Find where the given text appears and provide that cell's center as [X, Y] coordinate. 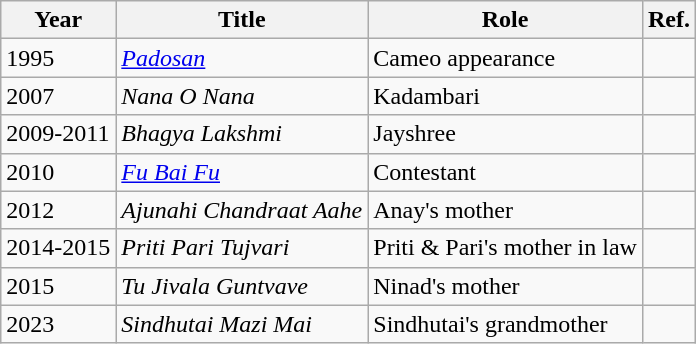
Contestant [506, 172]
2012 [58, 210]
2010 [58, 172]
Fu Bai Fu [242, 172]
Role [506, 20]
Tu Jivala Guntvave [242, 286]
Cameo appearance [506, 58]
2014-2015 [58, 248]
1995 [58, 58]
Sindhutai Mazi Mai [242, 324]
Sindhutai's grandmother [506, 324]
Kadambari [506, 96]
Ref. [668, 20]
Jayshree [506, 134]
Padosan [242, 58]
Priti & Pari's mother in law [506, 248]
2015 [58, 286]
Nana O Nana [242, 96]
2009-2011 [58, 134]
2023 [58, 324]
Year [58, 20]
Ajunahi Chandraat Aahe [242, 210]
Priti Pari Tujvari [242, 248]
Anay's mother [506, 210]
Bhagya Lakshmi [242, 134]
Title [242, 20]
Ninad's mother [506, 286]
2007 [58, 96]
